Return (X, Y) of the center of cell containing provided text 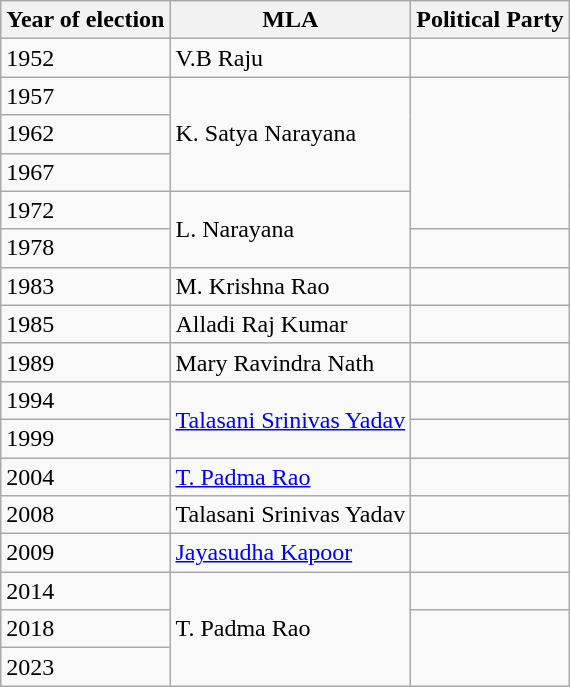
1952 (86, 58)
Alladi Raj Kumar (290, 324)
1972 (86, 210)
K. Satya Narayana (290, 134)
Mary Ravindra Nath (290, 362)
Political Party (490, 20)
MLA (290, 20)
M. Krishna Rao (290, 286)
1967 (86, 172)
Year of election (86, 20)
2018 (86, 629)
1983 (86, 286)
Jayasudha Kapoor (290, 553)
1999 (86, 438)
2023 (86, 667)
2014 (86, 591)
2009 (86, 553)
1985 (86, 324)
L. Narayana (290, 229)
1957 (86, 96)
1994 (86, 400)
V.B Raju (290, 58)
1989 (86, 362)
2004 (86, 477)
2008 (86, 515)
1962 (86, 134)
1978 (86, 248)
